Detect which cell encompasses the target text, then output its [x, y] center coordinate. 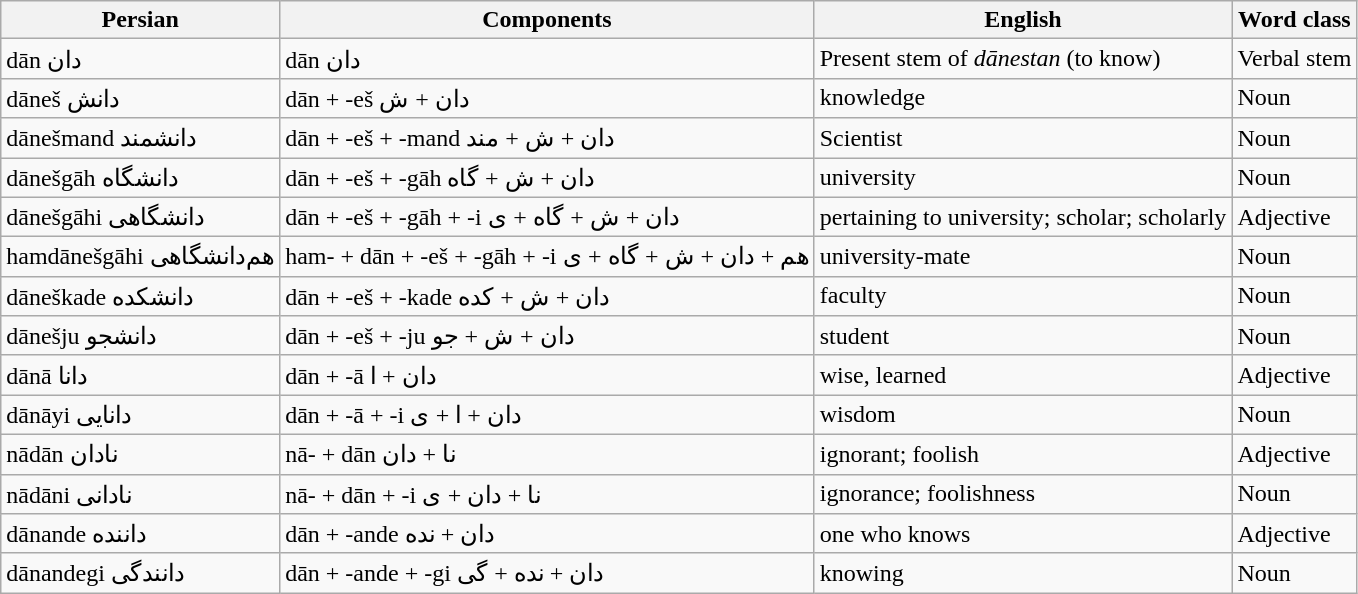
dān + -ā + -i دان + ا + ی [548, 415]
hamdānešgāhi هم‌دانشگاهی [140, 257]
nā- + dān نا + دان [548, 454]
dān + -eš + -kade دان + ش + کده [548, 296]
dān + -ande دان + نده [548, 534]
Verbal stem [1294, 59]
knowledge [1023, 98]
dānešmand دانشمند [140, 138]
dāneškade دانشکده [140, 296]
dān + -ande + -gi دان + نده + گی [548, 573]
Word class [1294, 20]
wise, learned [1023, 375]
dān + -eš + -mand دان + ش + مند [548, 138]
dān + -eš + -ju دان + ش + جو [548, 336]
Present stem of dānestan (to know) [1023, 59]
knowing [1023, 573]
student [1023, 336]
Persian [140, 20]
nādāni نادانی [140, 494]
dān + -eš + -gāh + -i دان + ش + گاه + ی [548, 217]
dānandegi دانندگی [140, 573]
nā- + dān + -i نا + دان + ی [548, 494]
dān + -ā دان + ا [548, 375]
ignorant; foolish [1023, 454]
dānešgāhi دانشگاهی [140, 217]
dānande داننده [140, 534]
Scientist [1023, 138]
pertaining to university; scholar; scholarly [1023, 217]
university [1023, 178]
dānā دانا [140, 375]
English [1023, 20]
dānešju دانشجو [140, 336]
one who knows [1023, 534]
dān + -eš + -gāh دان + ش + گاه [548, 178]
dāneš دانش [140, 98]
nādān نادان [140, 454]
ham- + dān + -eš + -gāh + -i هم + دان + ش + گاه + ی [548, 257]
dānāyi دانایی [140, 415]
wisdom [1023, 415]
dān + -eš دان + ش [548, 98]
dānešgāh دانشگاه [140, 178]
university-mate [1023, 257]
Components [548, 20]
faculty [1023, 296]
ignorance; foolishness [1023, 494]
